Scan for the cell matching the given text and deliver its (x, y) coordinate at center. 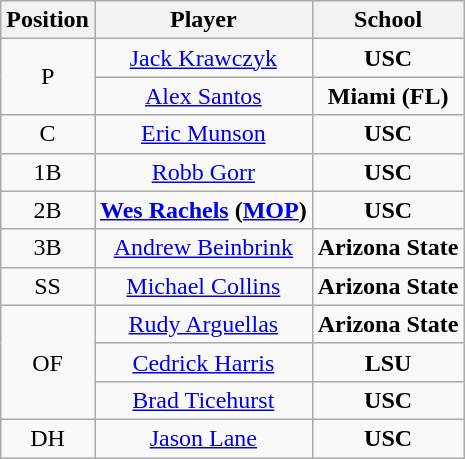
1B (48, 172)
Wes Rachels (MOP) (203, 210)
P (48, 77)
LSU (388, 362)
Andrew Beinbrink (203, 248)
Player (203, 20)
Michael Collins (203, 286)
OF (48, 362)
C (48, 134)
Position (48, 20)
Jason Lane (203, 438)
School (388, 20)
Robb Gorr (203, 172)
2B (48, 210)
Eric Munson (203, 134)
3B (48, 248)
Rudy Arguellas (203, 324)
Jack Krawczyk (203, 58)
SS (48, 286)
Cedrick Harris (203, 362)
Alex Santos (203, 96)
Brad Ticehurst (203, 400)
Miami (FL) (388, 96)
DH (48, 438)
